Capture the cell that displays the provided text and extract its [X, Y] central coordinate. 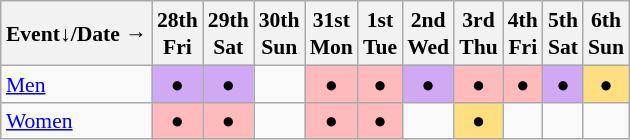
5thSat [563, 33]
6thSun [606, 33]
Men [76, 84]
1stTue [380, 33]
3rdThu [478, 33]
4thFri [523, 33]
30thSun [280, 33]
28thFri [178, 33]
Event↓/Date → [76, 33]
29thSat [228, 33]
2ndWed [428, 33]
31stMon [332, 33]
Women [76, 120]
